Detect which cell encompasses the target text, then output its (x, y) center coordinate. 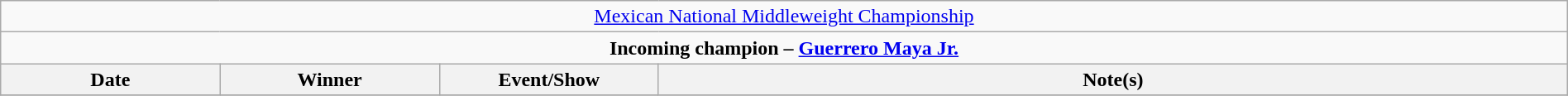
Note(s) (1113, 79)
Incoming champion – Guerrero Maya Jr. (784, 48)
Date (111, 79)
Event/Show (549, 79)
Mexican National Middleweight Championship (784, 17)
Winner (329, 79)
